Search for the cell housing the specified text and yield its [x, y] center coordinate. 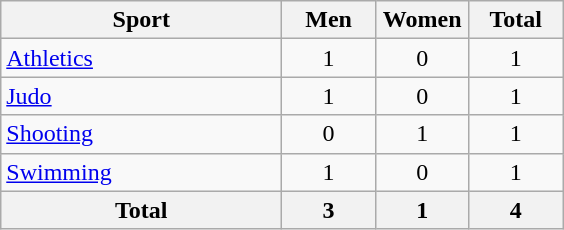
Athletics [142, 58]
Swimming [142, 172]
4 [516, 210]
Men [329, 20]
Sport [142, 20]
Women [422, 20]
Judo [142, 96]
Shooting [142, 134]
3 [329, 210]
